Return the [X, Y] coordinate for the center point of the cell that contains the specified text.  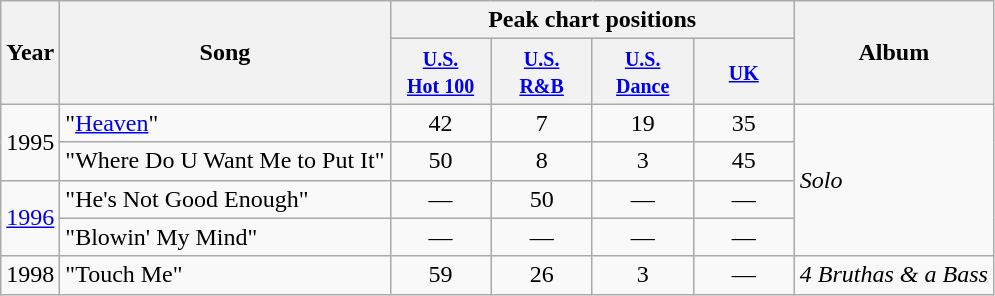
26 [542, 275]
35 [744, 123]
"Touch Me" [225, 275]
1995 [30, 142]
U.S.Dance [642, 72]
"Where Do U Want Me to Put It" [225, 161]
45 [744, 161]
8 [542, 161]
59 [440, 275]
UK [744, 72]
"Blowin' My Mind" [225, 237]
7 [542, 123]
Peak chart positions [592, 20]
Album [894, 52]
"Heaven" [225, 123]
U.S.R&B [542, 72]
"He's Not Good Enough" [225, 199]
1998 [30, 275]
4 Bruthas & a Bass [894, 275]
Year [30, 52]
1996 [30, 218]
U.S.Hot 100 [440, 72]
Song [225, 52]
42 [440, 123]
19 [642, 123]
Solo [894, 180]
